Extract the [x, y] coordinate from the center of the cell holding the provided text.  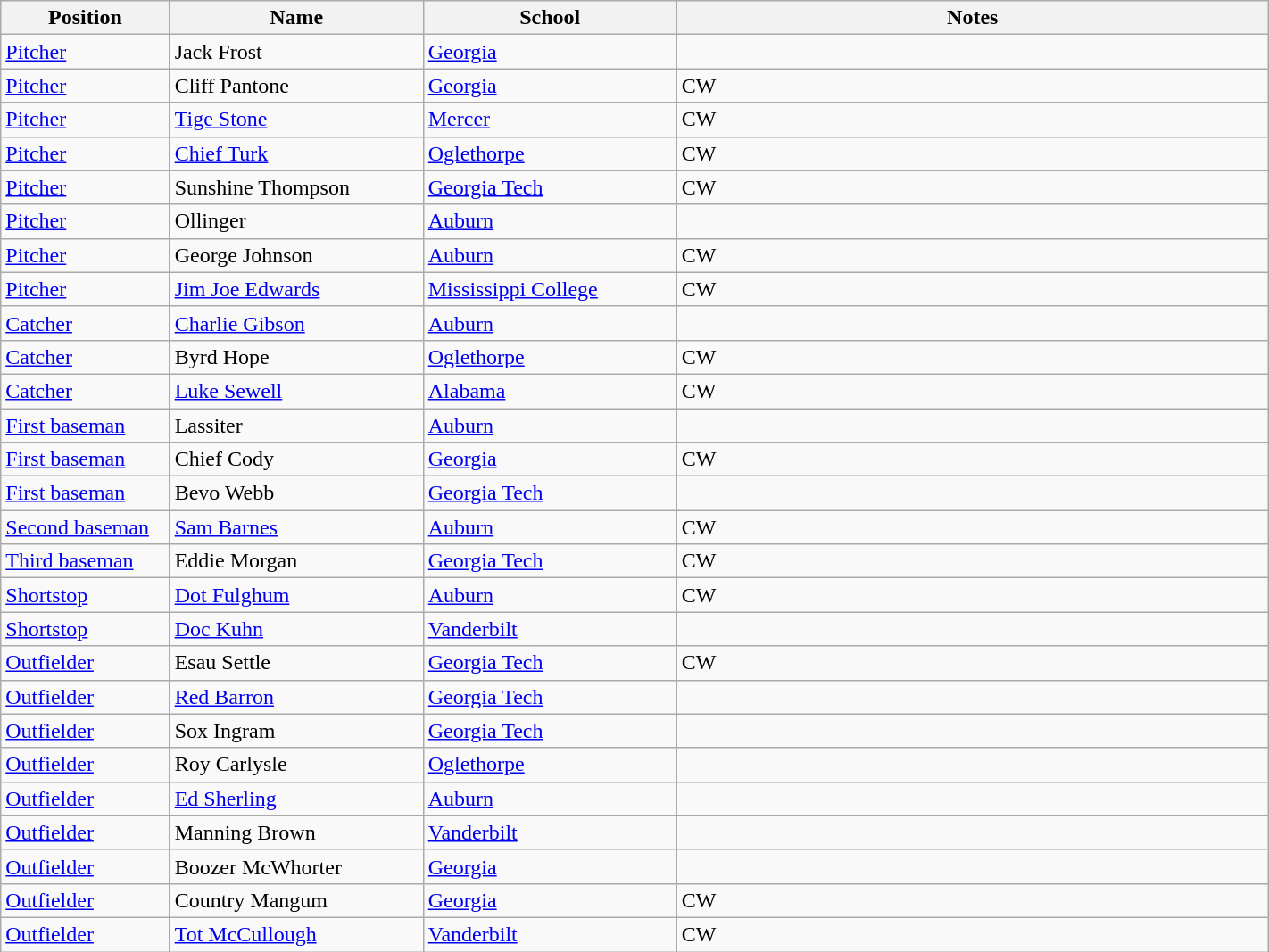
Byrd Hope [296, 357]
Chief Cody [296, 459]
George Johnson [296, 255]
Eddie Morgan [296, 561]
Doc Kuhn [296, 629]
Boozer McWhorter [296, 866]
Red Barron [296, 697]
Bevo Webb [296, 493]
Jack Frost [296, 52]
Charlie Gibson [296, 323]
Jim Joe Edwards [296, 289]
Position [86, 18]
Tige Stone [296, 120]
Esau Settle [296, 663]
Lassiter [296, 426]
Ed Sherling [296, 799]
Third baseman [86, 561]
Notes [973, 18]
Chief Turk [296, 153]
Ollinger [296, 221]
Mercer [550, 120]
Name [296, 18]
Second baseman [86, 527]
Manning Brown [296, 832]
School [550, 18]
Luke Sewell [296, 391]
Dot Fulghum [296, 595]
Cliff Pantone [296, 86]
Tot McCullough [296, 934]
Alabama [550, 391]
Sox Ingram [296, 731]
Roy Carlysle [296, 765]
Sam Barnes [296, 527]
Mississippi College [550, 289]
Sunshine Thompson [296, 187]
Country Mangum [296, 900]
